For the text-containing cell, return its midpoint in (X, Y) coordinate format. 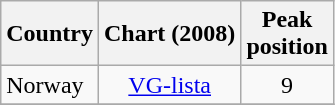
9 (287, 85)
Country (50, 34)
Norway (50, 85)
Peakposition (287, 34)
Chart (2008) (169, 34)
VG-lista (169, 85)
